Locate the cell with the specified text and output its (X, Y) center coordinate. 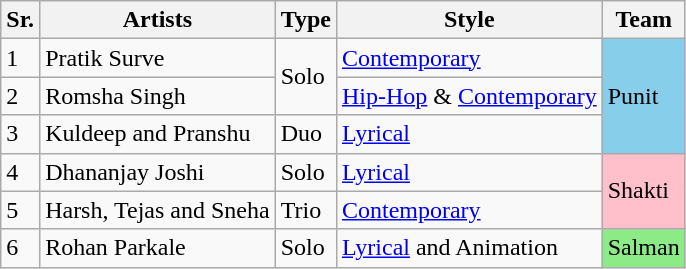
Team (644, 20)
Harsh, Tejas and Sneha (158, 210)
5 (20, 210)
Lyrical and Animation (469, 248)
Duo (306, 134)
Rohan Parkale (158, 248)
Pratik Surve (158, 58)
Type (306, 20)
Hip-Hop & Contemporary (469, 96)
Romsha Singh (158, 96)
Trio (306, 210)
Style (469, 20)
Salman (644, 248)
Shakti (644, 191)
1 (20, 58)
6 (20, 248)
Artists (158, 20)
Dhananjay Joshi (158, 172)
Sr. (20, 20)
3 (20, 134)
Kuldeep and Pranshu (158, 134)
4 (20, 172)
2 (20, 96)
Punit (644, 96)
